Return the [x, y] coordinate for the center point of the cell that contains the specified text.  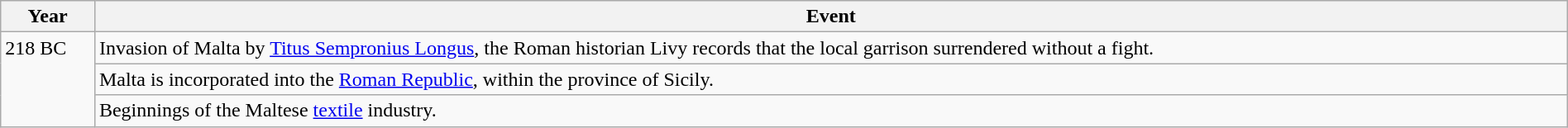
Year [48, 17]
Beginnings of the Maltese textile industry. [830, 111]
218 BC [48, 79]
Event [830, 17]
Invasion of Malta by Titus Sempronius Longus, the Roman historian Livy records that the local garrison surrendered without a fight. [830, 48]
Malta is incorporated into the Roman Republic, within the province of Sicily. [830, 79]
